Return (X, Y) of the center of cell containing provided text 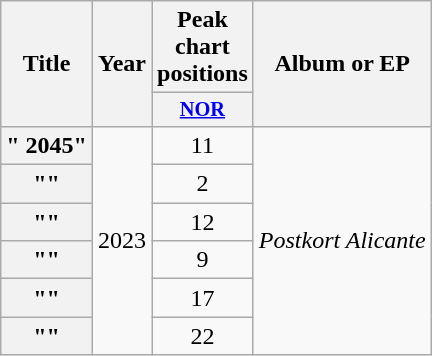
Postkort Alicante (342, 240)
Year (122, 64)
12 (203, 222)
NOR (203, 110)
22 (203, 336)
2023 (122, 240)
Title (47, 64)
" 2045" (47, 145)
11 (203, 145)
9 (203, 260)
2 (203, 184)
Album or EP (342, 64)
Peak chart positions (203, 47)
17 (203, 298)
